Extract the [x, y] coordinate from the center of the cell holding the provided text.  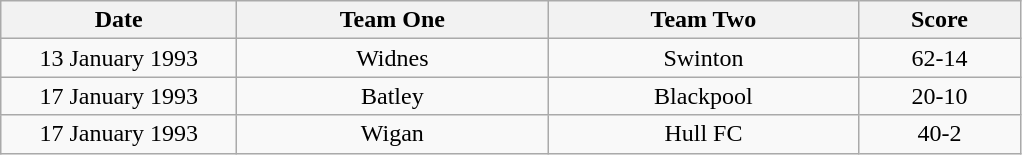
Swinton [704, 58]
Wigan [392, 134]
Widnes [392, 58]
Batley [392, 96]
Score [940, 20]
20-10 [940, 96]
Team One [392, 20]
Team Two [704, 20]
Date [119, 20]
40-2 [940, 134]
Blackpool [704, 96]
Hull FC [704, 134]
62-14 [940, 58]
13 January 1993 [119, 58]
